Output the [X, Y] coordinate of the center of the cell containing the given text.  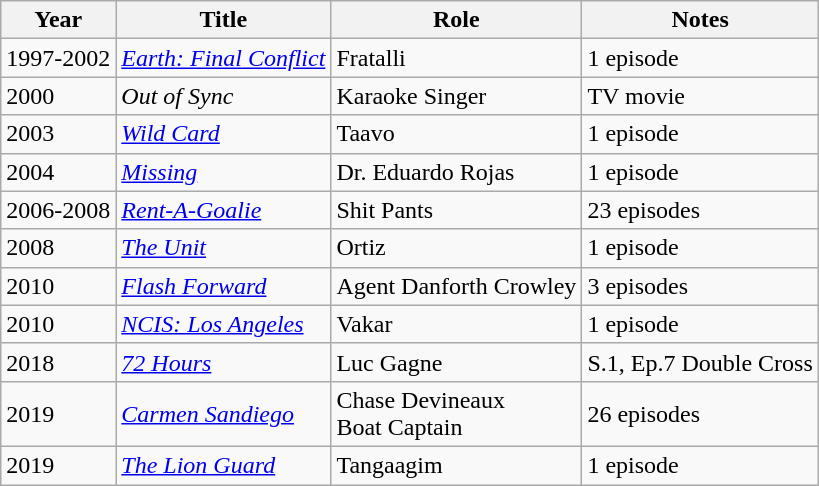
72 Hours [224, 362]
Notes [700, 20]
Year [58, 20]
Title [224, 20]
2003 [58, 134]
2006-2008 [58, 210]
Flash Forward [224, 286]
Role [456, 20]
Taavo [456, 134]
Wild Card [224, 134]
3 episodes [700, 286]
Tangaagim [456, 465]
The Lion Guard [224, 465]
Chase DevineauxBoat Captain [456, 414]
Agent Danforth Crowley [456, 286]
2018 [58, 362]
1997-2002 [58, 58]
Shit Pants [456, 210]
Earth: Final Conflict [224, 58]
Fratalli [456, 58]
NCIS: Los Angeles [224, 324]
Ortiz [456, 248]
2004 [58, 172]
Vakar [456, 324]
26 episodes [700, 414]
Out of Sync [224, 96]
S.1, Ep.7 Double Cross [700, 362]
2000 [58, 96]
Karaoke Singer [456, 96]
Carmen Sandiego [224, 414]
The Unit [224, 248]
Luc Gagne [456, 362]
2008 [58, 248]
Missing [224, 172]
23 episodes [700, 210]
TV movie [700, 96]
Rent-A-Goalie [224, 210]
Dr. Eduardo Rojas [456, 172]
